Scan for the cell matching the given text and deliver its [X, Y] coordinate at center. 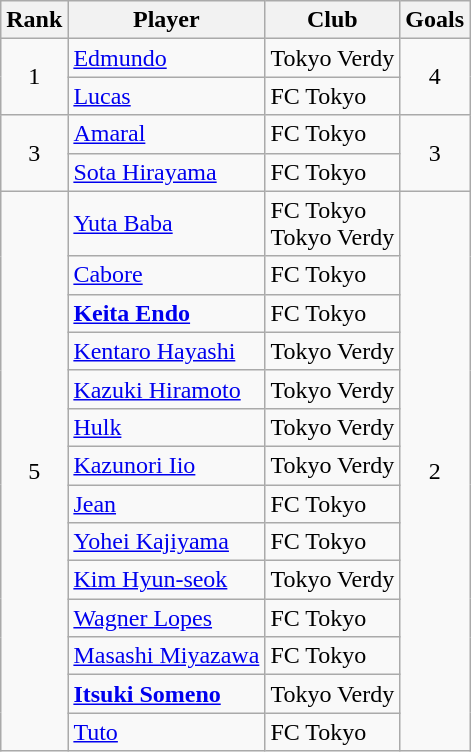
5 [34, 471]
Rank [34, 20]
Kim Hyun-seok [166, 580]
Itsuki Someno [166, 694]
Sota Hirayama [166, 172]
Hulk [166, 427]
Goals [435, 20]
Yohei Kajiyama [166, 542]
Masashi Miyazawa [166, 656]
Tuto [166, 732]
4 [435, 77]
Player [166, 20]
Amaral [166, 134]
Kazuki Hiramoto [166, 389]
FC TokyoTokyo Verdy [332, 224]
Yuta Baba [166, 224]
Lucas [166, 96]
Kazunori Iio [166, 465]
Wagner Lopes [166, 618]
Cabore [166, 275]
Jean [166, 503]
Kentaro Hayashi [166, 351]
Keita Endo [166, 313]
2 [435, 471]
1 [34, 77]
Club [332, 20]
Edmundo [166, 58]
